Find where the given text appears and provide that cell's center as (x, y) coordinate. 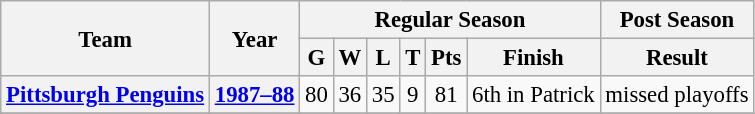
Team (106, 38)
6th in Patrick (534, 95)
Pts (446, 58)
G (316, 58)
81 (446, 95)
Result (677, 58)
1987–88 (254, 95)
9 (413, 95)
Finish (534, 58)
36 (350, 95)
Post Season (677, 20)
missed playoffs (677, 95)
W (350, 58)
35 (384, 95)
Pittsburgh Penguins (106, 95)
80 (316, 95)
Year (254, 38)
L (384, 58)
Regular Season (450, 20)
T (413, 58)
